Identify which cell holds the provided text, then report its [x, y] central coordinate. 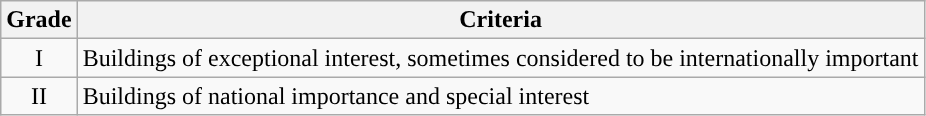
I [39, 58]
Grade [39, 20]
II [39, 96]
Criteria [500, 20]
Buildings of national importance and special interest [500, 96]
Buildings of exceptional interest, sometimes considered to be internationally important [500, 58]
